Return the [X, Y] coordinate for the center point of the cell that contains the specified text.  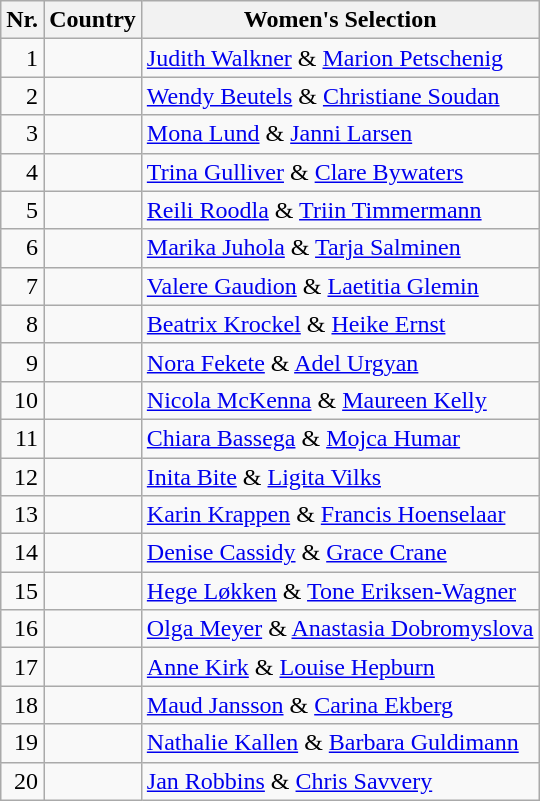
19 [22, 743]
Valere Gaudion & Laetitia Glemin [340, 286]
17 [22, 667]
Nora Fekete & Adel Urgyan [340, 362]
Hege Løkken & Tone Eriksen-Wagner [340, 591]
Beatrix Krockel & Heike Ernst [340, 324]
3 [22, 134]
6 [22, 248]
2 [22, 96]
Denise Cassidy & Grace Crane [340, 553]
Reili Roodla & Triin Timmermann [340, 210]
Maud Jansson & Carina Ekberg [340, 705]
Nicola McKenna & Maureen Kelly [340, 400]
7 [22, 286]
Women's Selection [340, 20]
13 [22, 515]
18 [22, 705]
4 [22, 172]
12 [22, 477]
Anne Kirk & Louise Hepburn [340, 667]
Wendy Beutels & Christiane Soudan [340, 96]
1 [22, 58]
Chiara Bassega & Mojca Humar [340, 438]
Judith Walkner & Marion Petschenig [340, 58]
Karin Krappen & Francis Hoenselaar [340, 515]
Nathalie Kallen & Barbara Guldimann [340, 743]
14 [22, 553]
Marika Juhola & Tarja Salminen [340, 248]
Trina Gulliver & Clare Bywaters [340, 172]
Mona Lund & Janni Larsen [340, 134]
Nr. [22, 20]
10 [22, 400]
9 [22, 362]
5 [22, 210]
Olga Meyer & Anastasia Dobromyslova [340, 629]
11 [22, 438]
16 [22, 629]
Country [93, 20]
8 [22, 324]
Inita Bite & Ligita Vilks [340, 477]
Jan Robbins & Chris Savvery [340, 781]
15 [22, 591]
20 [22, 781]
